Return the (x, y) coordinate for the center point of the cell that contains the specified text.  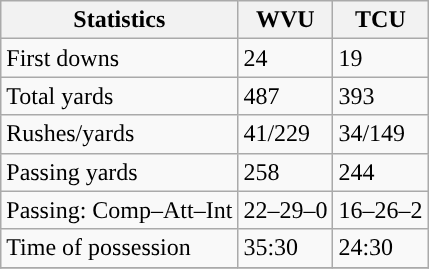
Time of possession (120, 248)
34/149 (380, 134)
41/229 (286, 134)
244 (380, 172)
487 (286, 96)
16–26–2 (380, 210)
Passing yards (120, 172)
Statistics (120, 20)
19 (380, 58)
Rushes/yards (120, 134)
258 (286, 172)
35:30 (286, 248)
24:30 (380, 248)
TCU (380, 20)
Total yards (120, 96)
First downs (120, 58)
22–29–0 (286, 210)
24 (286, 58)
WVU (286, 20)
393 (380, 96)
Passing: Comp–Att–Int (120, 210)
